Pinpoint the cell where the given text exists, returning its [x, y] midpoint coordinate. 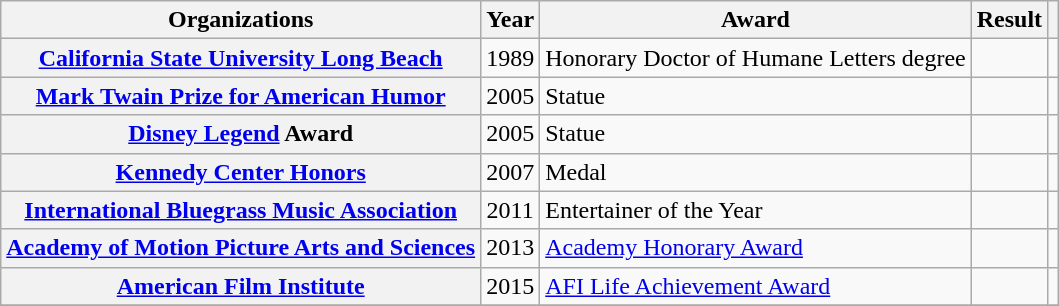
International Bluegrass Music Association [241, 210]
American Film Institute [241, 286]
Mark Twain Prize for American Humor [241, 96]
1989 [510, 58]
California State University Long Beach [241, 58]
Year [510, 20]
Organizations [241, 20]
Academy Honorary Award [756, 248]
2007 [510, 172]
Disney Legend Award [241, 134]
Entertainer of the Year [756, 210]
Medal [756, 172]
AFI Life Achievement Award [756, 286]
Honorary Doctor of Humane Letters degree [756, 58]
Academy of Motion Picture Arts and Sciences [241, 248]
2015 [510, 286]
Award [756, 20]
Result [1009, 20]
2011 [510, 210]
Kennedy Center Honors [241, 172]
2013 [510, 248]
